Detect which cell encompasses the target text, then output its (X, Y) center coordinate. 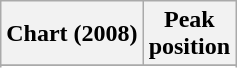
Chart (2008) (72, 34)
Peak position (189, 34)
